Output the [x, y] coordinate of the center of the cell containing the given text.  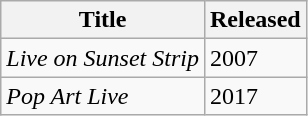
2017 [255, 96]
Live on Sunset Strip [103, 58]
Released [255, 20]
Title [103, 20]
2007 [255, 58]
Pop Art Live [103, 96]
